Capture the cell that displays the provided text and extract its (X, Y) central coordinate. 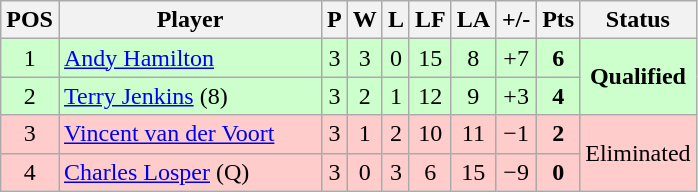
POS (30, 20)
Player (190, 20)
P (335, 20)
Terry Jenkins (8) (190, 96)
12 (430, 96)
Charles Losper (Q) (190, 172)
10 (430, 134)
W (364, 20)
+3 (516, 96)
8 (473, 58)
−9 (516, 172)
Vincent van der Voort (190, 134)
Andy Hamilton (190, 58)
LA (473, 20)
11 (473, 134)
+7 (516, 58)
+/- (516, 20)
L (396, 20)
Pts (558, 20)
−1 (516, 134)
LF (430, 20)
Status (638, 20)
Qualified (638, 77)
9 (473, 96)
Eliminated (638, 153)
